Output the [x, y] coordinate of the center of the cell containing the given text.  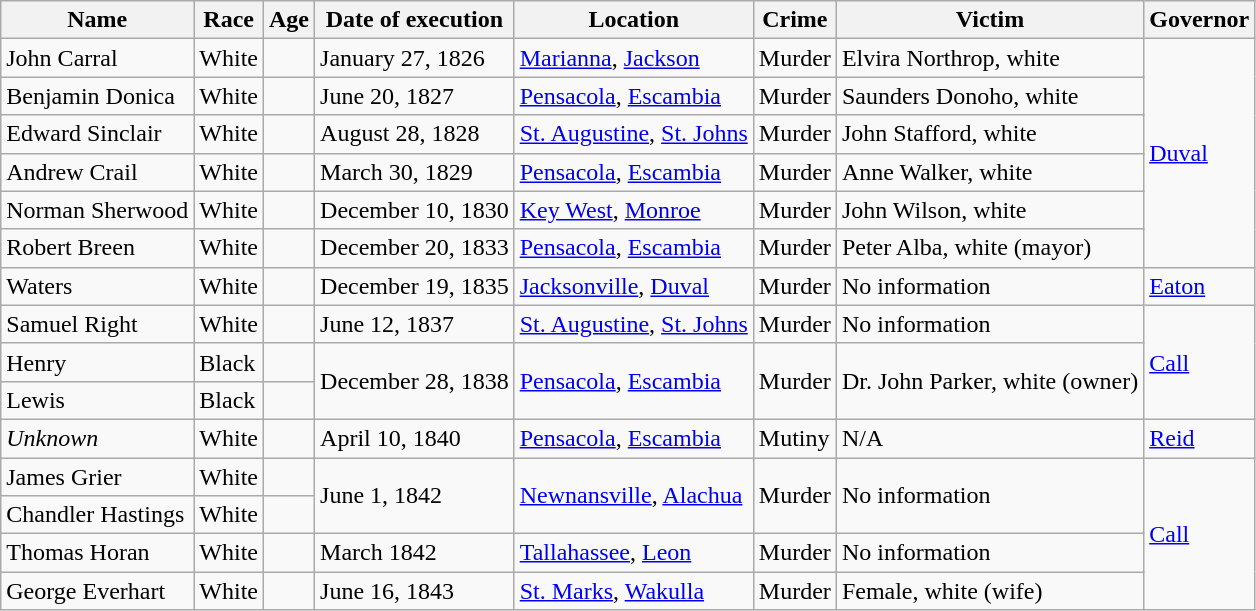
April 10, 1840 [415, 438]
Edward Sinclair [98, 134]
John Stafford, white [990, 134]
John Carral [98, 58]
Jacksonville, Duval [634, 286]
James Grier [98, 477]
Governor [1200, 20]
January 27, 1826 [415, 58]
Age [288, 20]
John Wilson, white [990, 210]
Thomas Horan [98, 553]
Unknown [98, 438]
Samuel Right [98, 324]
Name [98, 20]
Peter Alba, white (mayor) [990, 248]
Mutiny [794, 438]
Crime [794, 20]
N/A [990, 438]
Eaton [1200, 286]
Andrew Crail [98, 172]
Race [229, 20]
Location [634, 20]
Lewis [98, 400]
Newnansville, Alachua [634, 496]
Robert Breen [98, 248]
Anne Walker, white [990, 172]
Reid [1200, 438]
March 30, 1829 [415, 172]
Marianna, Jackson [634, 58]
Elvira Northrop, white [990, 58]
Key West, Monroe [634, 210]
June 12, 1837 [415, 324]
Date of execution [415, 20]
Dr. John Parker, white (owner) [990, 381]
Benjamin Donica [98, 96]
Norman Sherwood [98, 210]
March 1842 [415, 553]
Henry [98, 362]
June 16, 1843 [415, 591]
December 28, 1838 [415, 381]
St. Marks, Wakulla [634, 591]
George Everhart [98, 591]
June 1, 1842 [415, 496]
Tallahassee, Leon [634, 553]
Saunders Donoho, white [990, 96]
December 20, 1833 [415, 248]
December 19, 1835 [415, 286]
Female, white (wife) [990, 591]
Chandler Hastings [98, 515]
June 20, 1827 [415, 96]
Waters [98, 286]
August 28, 1828 [415, 134]
Duval [1200, 153]
December 10, 1830 [415, 210]
Victim [990, 20]
